Find where the given text appears and provide that cell's center as (X, Y) coordinate. 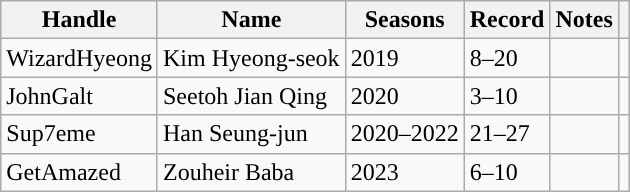
Handle (80, 20)
Record (507, 20)
Zouheir Baba (251, 172)
Kim Hyeong-seok (251, 58)
JohnGalt (80, 96)
21–27 (507, 134)
Name (251, 20)
2020–2022 (404, 134)
Seetoh Jian Qing (251, 96)
WizardHyeong (80, 58)
2020 (404, 96)
3–10 (507, 96)
8–20 (507, 58)
Han Seung-jun (251, 134)
GetAmazed (80, 172)
6–10 (507, 172)
2023 (404, 172)
Seasons (404, 20)
Notes (584, 20)
2019 (404, 58)
Sup7eme (80, 134)
